Provide the [X, Y] coordinate of the cell's center where the given text is located.  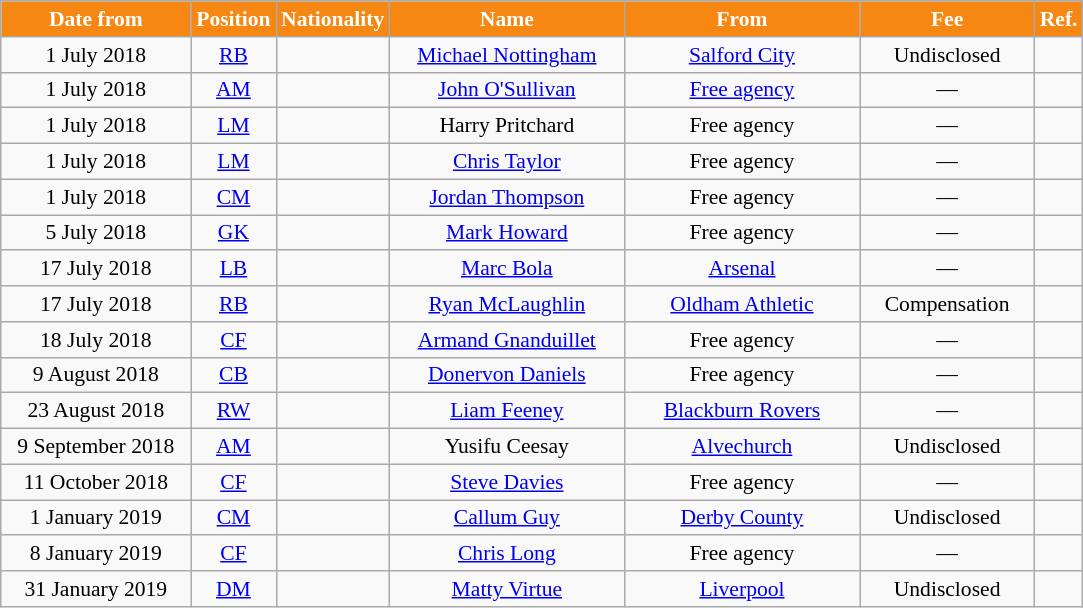
Ryan McLaughlin [506, 304]
Blackburn Rovers [742, 411]
Date from [96, 19]
Michael Nottingham [506, 55]
John O'Sullivan [506, 90]
Derby County [742, 518]
Compensation [948, 304]
Alvechurch [742, 447]
11 October 2018 [96, 482]
Liverpool [742, 589]
GK [234, 233]
Armand Gnanduillet [506, 340]
RW [234, 411]
Marc Bola [506, 269]
Salford City [742, 55]
Name [506, 19]
Harry Pritchard [506, 126]
5 July 2018 [96, 233]
Position [234, 19]
Steve Davies [506, 482]
LB [234, 269]
Mark Howard [506, 233]
Liam Feeney [506, 411]
Callum Guy [506, 518]
Yusifu Ceesay [506, 447]
Donervon Daniels [506, 375]
1 January 2019 [96, 518]
Chris Taylor [506, 162]
CB [234, 375]
9 August 2018 [96, 375]
DM [234, 589]
Arsenal [742, 269]
23 August 2018 [96, 411]
31 January 2019 [96, 589]
From [742, 19]
Matty Virtue [506, 589]
9 September 2018 [96, 447]
Ref. [1059, 19]
8 January 2019 [96, 554]
Oldham Athletic [742, 304]
18 July 2018 [96, 340]
Fee [948, 19]
Chris Long [506, 554]
Jordan Thompson [506, 197]
Nationality [332, 19]
